Find where the given text appears and provide that cell's center as (X, Y) coordinate. 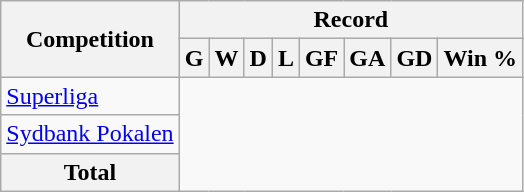
Sydbank Pokalen (90, 134)
G (194, 58)
W (226, 58)
GA (368, 58)
Superliga (90, 96)
D (258, 58)
GD (414, 58)
Record (350, 20)
L (286, 58)
Competition (90, 39)
GF (321, 58)
Total (90, 172)
Win % (480, 58)
